From the cell containing the given text, extract its center point as [x, y] coordinate. 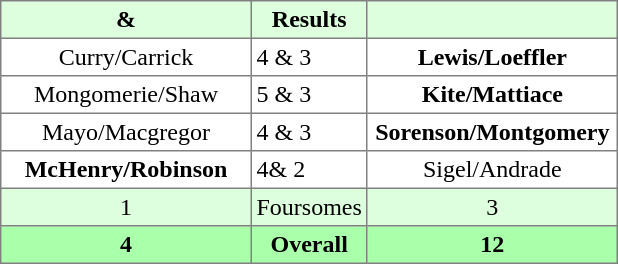
Curry/Carrick [126, 57]
Foursomes [309, 207]
McHenry/Robinson [126, 170]
4 [126, 245]
1 [126, 207]
5 & 3 [309, 95]
Overall [309, 245]
Kite/Mattiace [492, 95]
Mayo/Macgregor [126, 132]
3 [492, 207]
Sigel/Andrade [492, 170]
4& 2 [309, 170]
& [126, 20]
Results [309, 20]
Mongomerie/Shaw [126, 95]
12 [492, 245]
Sorenson/Montgomery [492, 132]
Lewis/Loeffler [492, 57]
